Find where the given text appears and provide that cell's center as [x, y] coordinate. 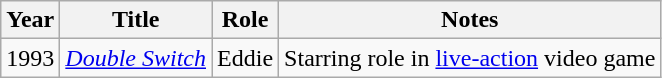
Title [136, 20]
Year [30, 20]
Notes [470, 20]
Starring role in live-action video game [470, 58]
1993 [30, 58]
Role [246, 20]
Eddie [246, 58]
Double Switch [136, 58]
